Return [X, Y] of the center of cell containing provided text 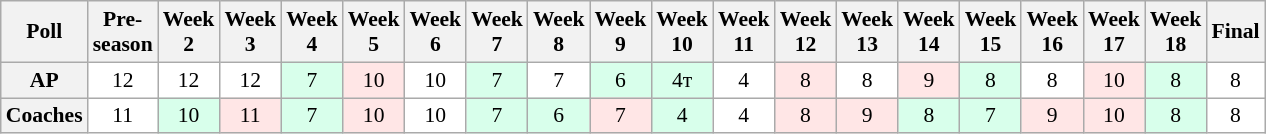
Week3 [250, 32]
Week10 [682, 32]
Coaches [44, 116]
Week5 [374, 32]
Week7 [497, 32]
Week6 [435, 32]
Week12 [806, 32]
Week2 [189, 32]
Week14 [929, 32]
4т [682, 80]
Week13 [867, 32]
Week17 [1114, 32]
Final [1235, 32]
AP [44, 80]
Week16 [1052, 32]
Week8 [559, 32]
Pre-season [123, 32]
Week4 [312, 32]
Week11 [744, 32]
Week9 [621, 32]
Week15 [991, 32]
Week18 [1176, 32]
Poll [44, 32]
